Pinpoint the cell where the given text exists, returning its (x, y) midpoint coordinate. 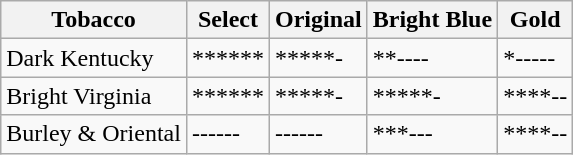
Bright Virginia (94, 96)
Burley & Oriental (94, 134)
*----- (536, 58)
Select (228, 20)
Gold (536, 20)
Tobacco (94, 20)
Bright Blue (432, 20)
***--- (432, 134)
Dark Kentucky (94, 58)
**---- (432, 58)
Original (319, 20)
